From the cell containing the given text, extract its center point as [x, y] coordinate. 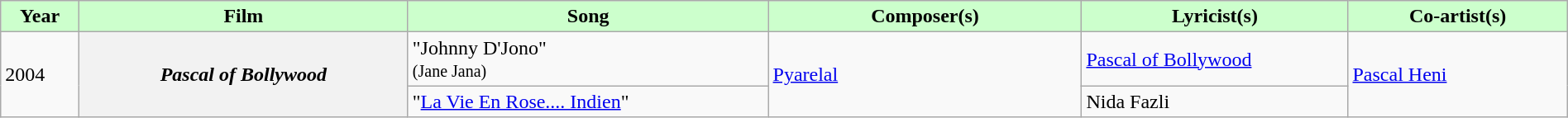
Pascal Heni [1457, 74]
Composer(s) [925, 17]
Lyricist(s) [1215, 17]
"Johnny D'Jono"(Jane Jana) [588, 59]
"La Vie En Rose.... Indien" [588, 101]
2004 [40, 74]
Year [40, 17]
Co-artist(s) [1457, 17]
Pyarelal [925, 74]
Song [588, 17]
Nida Fazli [1215, 101]
Film [243, 17]
